Search for the cell housing the specified text and yield its (X, Y) center coordinate. 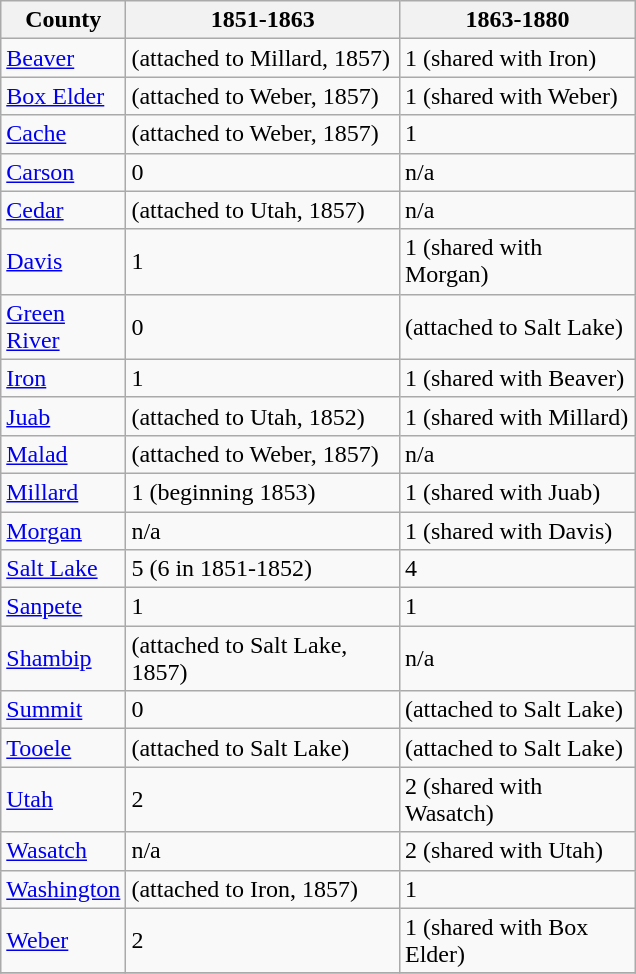
1 (beginning 1853) (263, 492)
(attached to Millard, 1857) (263, 58)
(attached to Salt Lake, 1857) (263, 658)
(attached to Iron, 1857) (263, 889)
Shambip (64, 658)
Cedar (64, 210)
Beaver (64, 58)
Green River (64, 326)
County (64, 20)
Weber (64, 940)
2 (shared with Utah) (517, 851)
Tooele (64, 748)
Salt Lake (64, 569)
1 (shared with Iron) (517, 58)
Box Elder (64, 96)
1 (shared with Beaver) (517, 378)
Sanpete (64, 607)
Iron (64, 378)
1 (shared with Millard) (517, 416)
Millard (64, 492)
1 (shared with Juab) (517, 492)
(attached to Utah, 1852) (263, 416)
Morgan (64, 531)
Cache (64, 134)
4 (517, 569)
Washington (64, 889)
1 (shared with Davis) (517, 531)
1863-1880 (517, 20)
1851-1863 (263, 20)
Malad (64, 454)
Wasatch (64, 851)
Davis (64, 262)
5 (6 in 1851-1852) (263, 569)
1 (shared with Weber) (517, 96)
1 (shared with Morgan) (517, 262)
1 (shared with Box Elder) (517, 940)
Utah (64, 800)
Summit (64, 710)
2 (shared with Wasatch) (517, 800)
Juab (64, 416)
Carson (64, 172)
(attached to Utah, 1857) (263, 210)
